Determine the [x, y] coordinate at the center of the cell enclosing the given text.  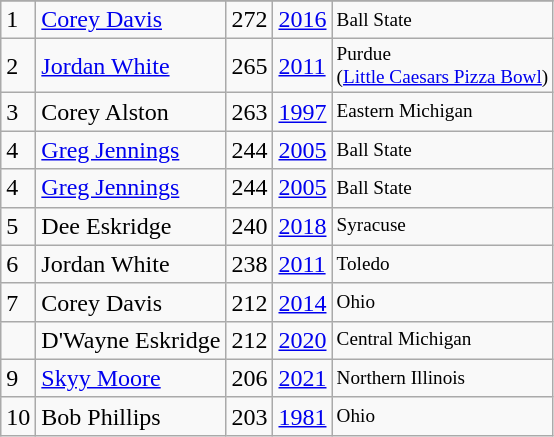
6 [18, 264]
Central Michigan [442, 340]
240 [250, 226]
2 [18, 66]
238 [250, 264]
272 [250, 20]
2014 [302, 302]
2021 [302, 378]
Northern Illinois [442, 378]
1997 [302, 112]
Bob Phillips [131, 416]
265 [250, 66]
3 [18, 112]
2016 [302, 20]
2018 [302, 226]
Dee Eskridge [131, 226]
203 [250, 416]
D'Wayne Eskridge [131, 340]
263 [250, 112]
Purdue(Little Caesars Pizza Bowl) [442, 66]
Toledo [442, 264]
1 [18, 20]
9 [18, 378]
5 [18, 226]
Eastern Michigan [442, 112]
Syracuse [442, 226]
10 [18, 416]
1981 [302, 416]
Corey Alston [131, 112]
7 [18, 302]
2020 [302, 340]
Skyy Moore [131, 378]
206 [250, 378]
